Find where the given text appears and provide that cell's center as [X, Y] coordinate. 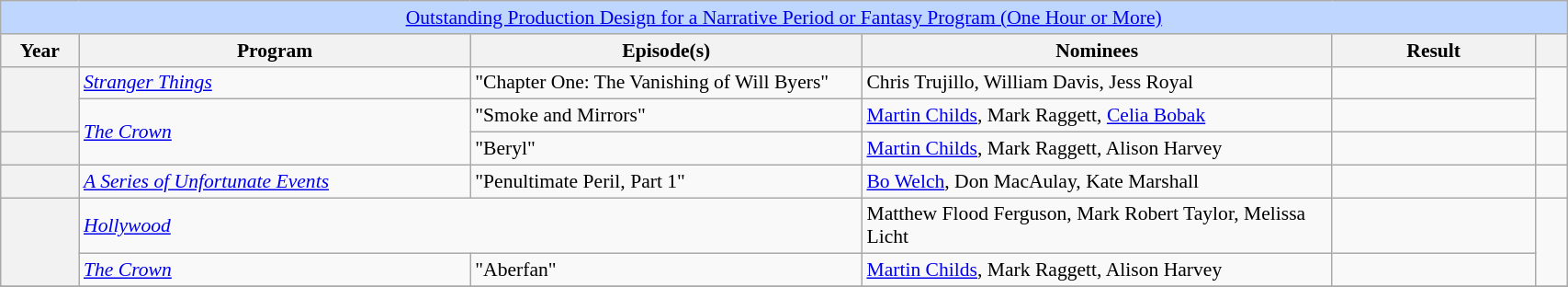
Program [275, 51]
Bo Welch, Don MacAulay, Kate Marshall [1097, 181]
"Beryl" [666, 149]
Hollywood [470, 226]
Matthew Flood Ferguson, Mark Robert Taylor, Melissa Licht [1097, 226]
"Chapter One: The Vanishing of Will Byers" [666, 83]
Year [40, 51]
Stranger Things [275, 83]
"Penultimate Peril, Part 1" [666, 181]
Martin Childs, Mark Raggett, Celia Bobak [1097, 116]
A Series of Unfortunate Events [275, 181]
Chris Trujillo, William Davis, Jess Royal [1097, 83]
"Aberfan" [666, 270]
"Smoke and Mirrors" [666, 116]
Nominees [1097, 51]
Episode(s) [666, 51]
Outstanding Production Design for a Narrative Period or Fantasy Program (One Hour or More) [784, 17]
Result [1434, 51]
